Scan for the cell matching the given text and deliver its [X, Y] coordinate at center. 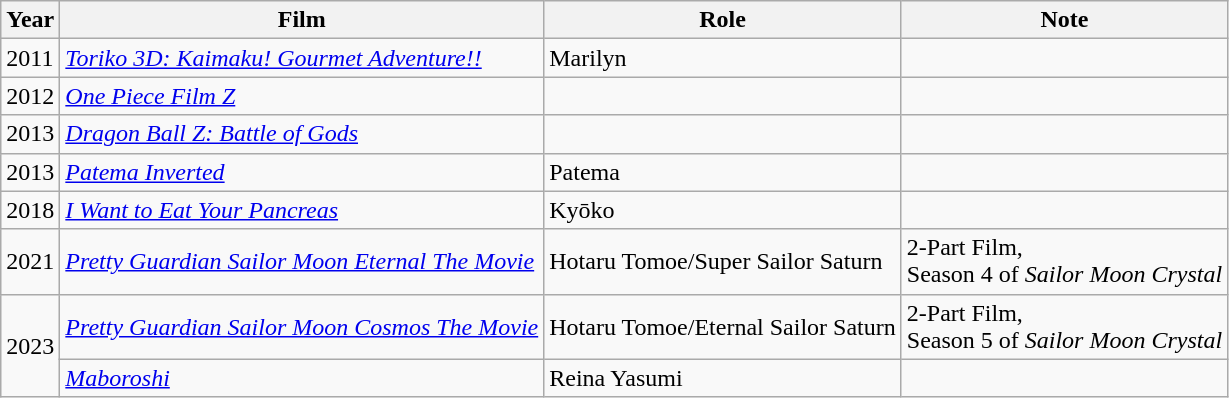
2-Part Film,Season 5 of Sailor Moon Crystal [1064, 326]
2012 [30, 96]
2021 [30, 262]
Maboroshi [302, 378]
Film [302, 20]
Patema [723, 172]
2-Part Film,Season 4 of Sailor Moon Crystal [1064, 262]
Role [723, 20]
I Want to Eat Your Pancreas [302, 210]
Kyōko [723, 210]
Hotaru Tomoe/Eternal Sailor Saturn [723, 326]
Marilyn [723, 58]
2018 [30, 210]
Toriko 3D: Kaimaku! Gourmet Adventure!! [302, 58]
Patema Inverted [302, 172]
Pretty Guardian Sailor Moon Cosmos The Movie [302, 326]
Pretty Guardian Sailor Moon Eternal The Movie [302, 262]
Hotaru Tomoe/Super Sailor Saturn [723, 262]
Reina Yasumi [723, 378]
2011 [30, 58]
2023 [30, 346]
One Piece Film Z [302, 96]
Year [30, 20]
Dragon Ball Z: Battle of Gods [302, 134]
Note [1064, 20]
